From the cell containing the given text, extract its center point as (x, y) coordinate. 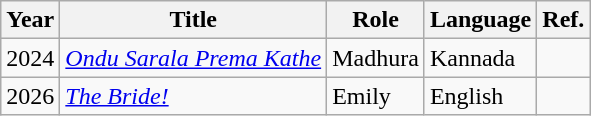
Kannada (480, 58)
Ref. (564, 20)
Language (480, 20)
English (480, 96)
2026 (30, 96)
Year (30, 20)
2024 (30, 58)
The Bride! (194, 96)
Title (194, 20)
Ondu Sarala Prema Kathe (194, 58)
Role (376, 20)
Emily (376, 96)
Madhura (376, 58)
